Locate the cell with the specified text and output its (x, y) center coordinate. 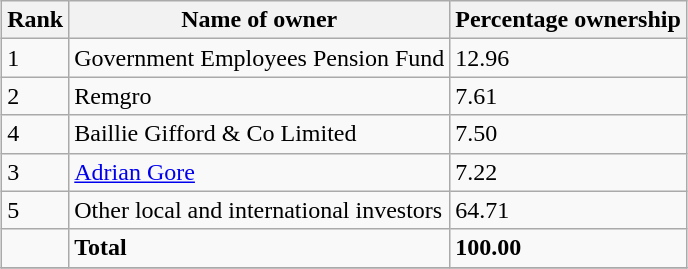
Adrian Gore (260, 172)
Baillie Gifford & Co Limited (260, 134)
7.61 (568, 96)
2 (36, 96)
100.00 (568, 248)
7.22 (568, 172)
4 (36, 134)
1 (36, 58)
7.50 (568, 134)
Rank (36, 20)
Total (260, 248)
Government Employees Pension Fund (260, 58)
Remgro (260, 96)
3 (36, 172)
12.96 (568, 58)
5 (36, 210)
Name of owner (260, 20)
Percentage ownership (568, 20)
64.71 (568, 210)
Other local and international investors (260, 210)
